Determine the (X, Y) coordinate at the center of the cell enclosing the given text.  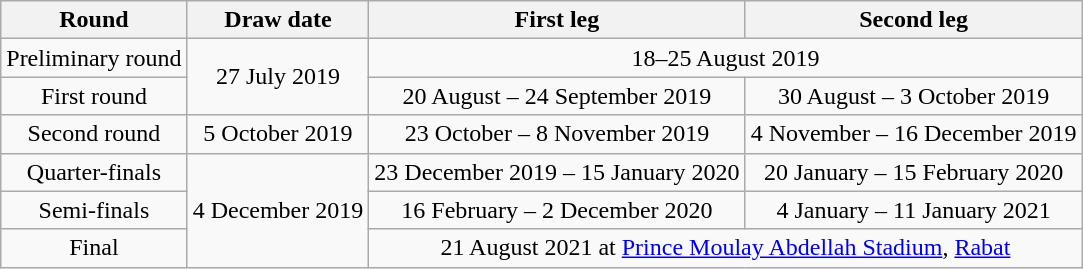
20 August – 24 September 2019 (557, 96)
4 November – 16 December 2019 (914, 134)
27 July 2019 (278, 77)
Preliminary round (94, 58)
18–25 August 2019 (726, 58)
5 October 2019 (278, 134)
20 January – 15 February 2020 (914, 172)
Second leg (914, 20)
Final (94, 248)
Semi-finals (94, 210)
4 December 2019 (278, 210)
21 August 2021 at Prince Moulay Abdellah Stadium, Rabat (726, 248)
16 February – 2 December 2020 (557, 210)
4 January – 11 January 2021 (914, 210)
23 December 2019 – 15 January 2020 (557, 172)
30 August – 3 October 2019 (914, 96)
Second round (94, 134)
Quarter-finals (94, 172)
First leg (557, 20)
23 October – 8 November 2019 (557, 134)
First round (94, 96)
Round (94, 20)
Draw date (278, 20)
